Locate the cell with the specified text and output its [X, Y] center coordinate. 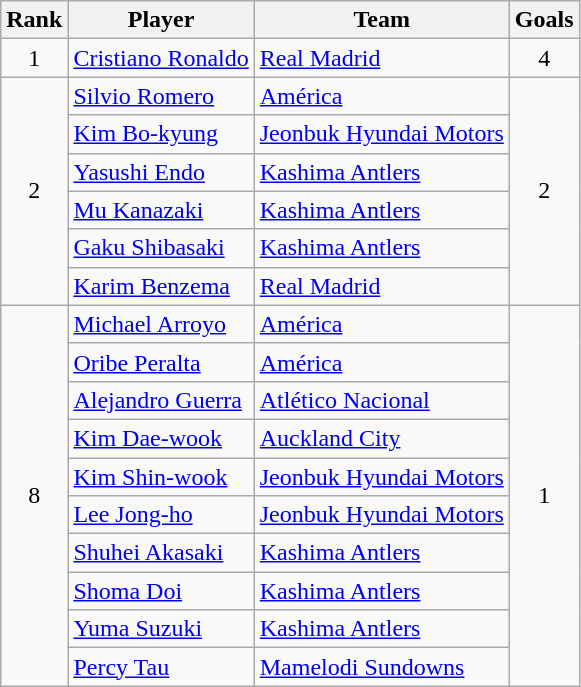
Shoma Doi [161, 591]
Gaku Shibasaki [161, 248]
4 [544, 58]
8 [34, 496]
Rank [34, 20]
Michael Arroyo [161, 324]
Kim Bo-kyung [161, 134]
Auckland City [382, 438]
Team [382, 20]
Yasushi Endo [161, 172]
Lee Jong-ho [161, 515]
Silvio Romero [161, 96]
Mamelodi Sundowns [382, 667]
Atlético Nacional [382, 400]
Cristiano Ronaldo [161, 58]
Percy Tau [161, 667]
Kim Dae-wook [161, 438]
Player [161, 20]
Karim Benzema [161, 286]
Kim Shin-wook [161, 477]
Yuma Suzuki [161, 629]
Mu Kanazaki [161, 210]
Oribe Peralta [161, 362]
Alejandro Guerra [161, 400]
Shuhei Akasaki [161, 553]
Goals [544, 20]
